Return the (x, y) coordinate for the center point of the cell that contains the specified text.  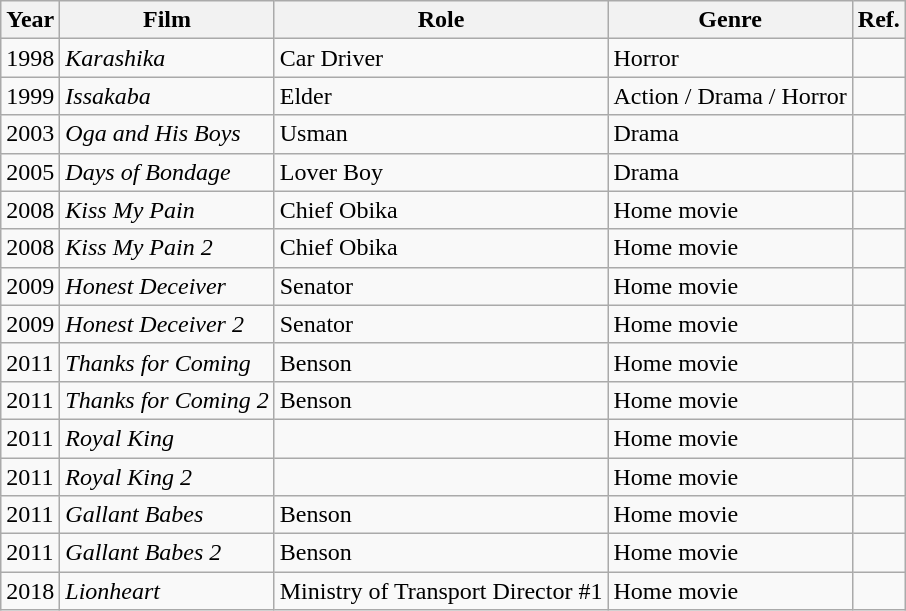
1998 (30, 58)
Usman (441, 134)
Car Driver (441, 58)
Kiss My Pain 2 (167, 248)
1999 (30, 96)
Genre (730, 20)
2003 (30, 134)
2005 (30, 172)
Elder (441, 96)
Kiss My Pain (167, 210)
Honest Deceiver 2 (167, 324)
Oga and His Boys (167, 134)
Ref. (878, 20)
Royal King 2 (167, 477)
Ministry of Transport Director #1 (441, 591)
Lionheart (167, 591)
Lover Boy (441, 172)
Royal King (167, 438)
Honest Deceiver (167, 286)
Horror (730, 58)
Action / Drama / Horror (730, 96)
Film (167, 20)
Karashika (167, 58)
Gallant Babes (167, 515)
Thanks for Coming (167, 362)
2018 (30, 591)
Year (30, 20)
Gallant Babes 2 (167, 553)
Thanks for Coming 2 (167, 400)
Role (441, 20)
Days of Bondage (167, 172)
Issakaba (167, 96)
